Provide the (X, Y) coordinate of the cell's center where the given text is located.  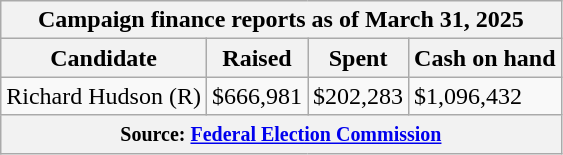
Spent (358, 58)
Richard Hudson (R) (104, 96)
$666,981 (256, 96)
$202,283 (358, 96)
Cash on hand (485, 58)
Campaign finance reports as of March 31, 2025 (281, 20)
$1,096,432 (485, 96)
Source: Federal Election Commission (281, 134)
Candidate (104, 58)
Raised (256, 58)
